Capture the cell that displays the provided text and extract its (x, y) central coordinate. 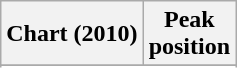
Peakposition (189, 34)
Chart (2010) (72, 34)
